From the cell containing the given text, extract its center point as (x, y) coordinate. 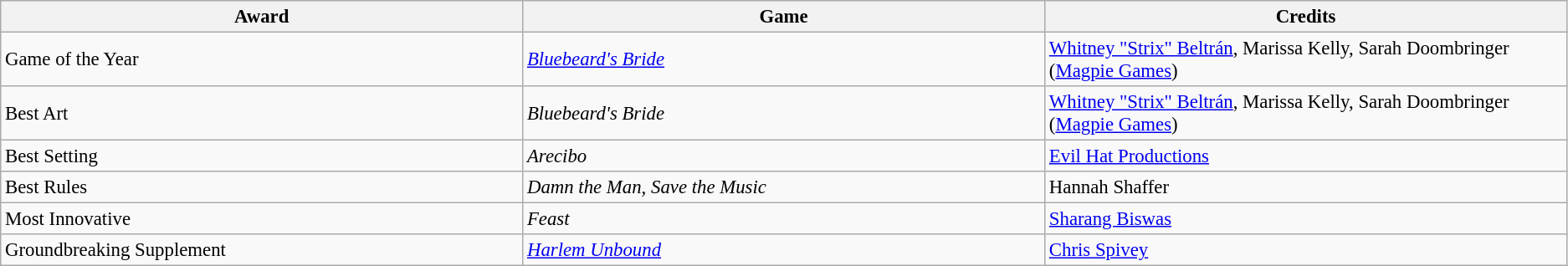
Best Setting (262, 156)
Game of the Year (262, 60)
Best Art (262, 114)
Hannah Shaffer (1306, 187)
Game (784, 17)
Harlem Unbound (784, 250)
Groundbreaking Supplement (262, 250)
Most Innovative (262, 219)
Best Rules (262, 187)
Chris Spivey (1306, 250)
Credits (1306, 17)
Damn the Man, Save the Music (784, 187)
Award (262, 17)
Evil Hat Productions (1306, 156)
Feast (784, 219)
Sharang Biswas (1306, 219)
Arecibo (784, 156)
